Return (x, y) of the center of cell containing provided text 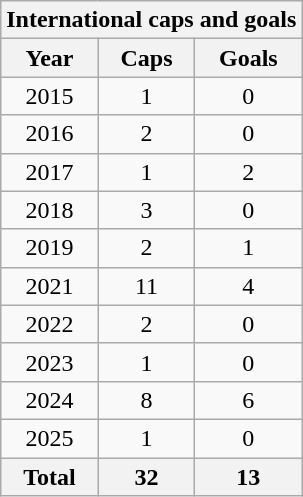
Year (50, 58)
2019 (50, 248)
Caps (146, 58)
Total (50, 477)
3 (146, 210)
2025 (50, 438)
2015 (50, 96)
2017 (50, 172)
2018 (50, 210)
8 (146, 400)
2023 (50, 362)
11 (146, 286)
13 (248, 477)
32 (146, 477)
2016 (50, 134)
6 (248, 400)
4 (248, 286)
International caps and goals (152, 20)
2021 (50, 286)
2024 (50, 400)
2022 (50, 324)
Goals (248, 58)
